Pinpoint the cell where the given text exists, returning its [X, Y] midpoint coordinate. 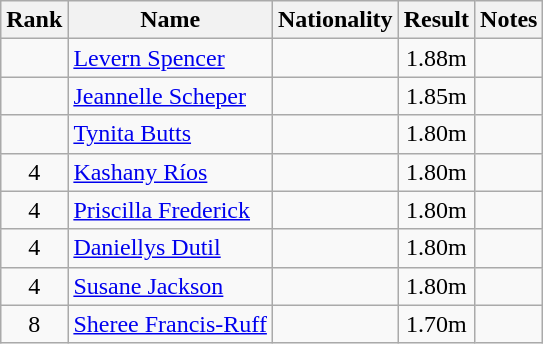
Jeannelle Scheper [170, 96]
Daniellys Dutil [170, 248]
1.85m [436, 96]
Tynita Butts [170, 134]
Result [436, 20]
Name [170, 20]
Nationality [335, 20]
Rank [34, 20]
Levern Spencer [170, 58]
Priscilla Frederick [170, 210]
Susane Jackson [170, 286]
Kashany Ríos [170, 172]
Notes [509, 20]
8 [34, 324]
Sheree Francis-Ruff [170, 324]
1.88m [436, 58]
1.70m [436, 324]
